Output the [X, Y] coordinate of the center of the cell containing the given text.  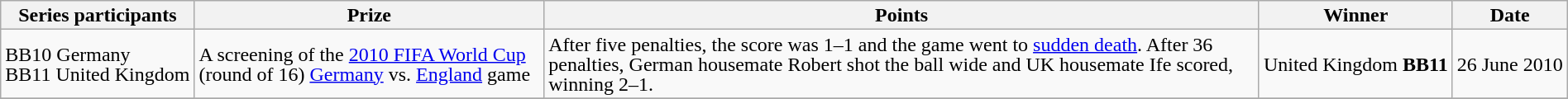
United Kingdom BB11 [1355, 64]
A screening of the 2010 FIFA World Cup (round of 16) Germany vs. England game [369, 64]
Points [901, 15]
Prize [369, 15]
Series participants [98, 15]
Winner [1355, 15]
26 June 2010 [1510, 64]
Date [1510, 15]
BB10 GermanyBB11 United Kingdom [98, 64]
